Provide the (x, y) coordinate of the cell's center where the given text is located.  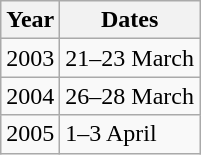
1–3 April (130, 134)
2005 (30, 134)
2003 (30, 58)
2004 (30, 96)
26–28 March (130, 96)
Year (30, 20)
21–23 March (130, 58)
Dates (130, 20)
